Pinpoint the cell where the given text exists, returning its (x, y) midpoint coordinate. 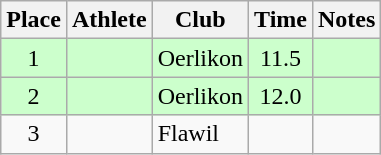
11.5 (281, 58)
2 (34, 96)
Notes (346, 20)
12.0 (281, 96)
Time (281, 20)
Flawil (200, 134)
1 (34, 58)
Place (34, 20)
Club (200, 20)
Athlete (109, 20)
3 (34, 134)
